Locate the cell with the specified text and output its [X, Y] center coordinate. 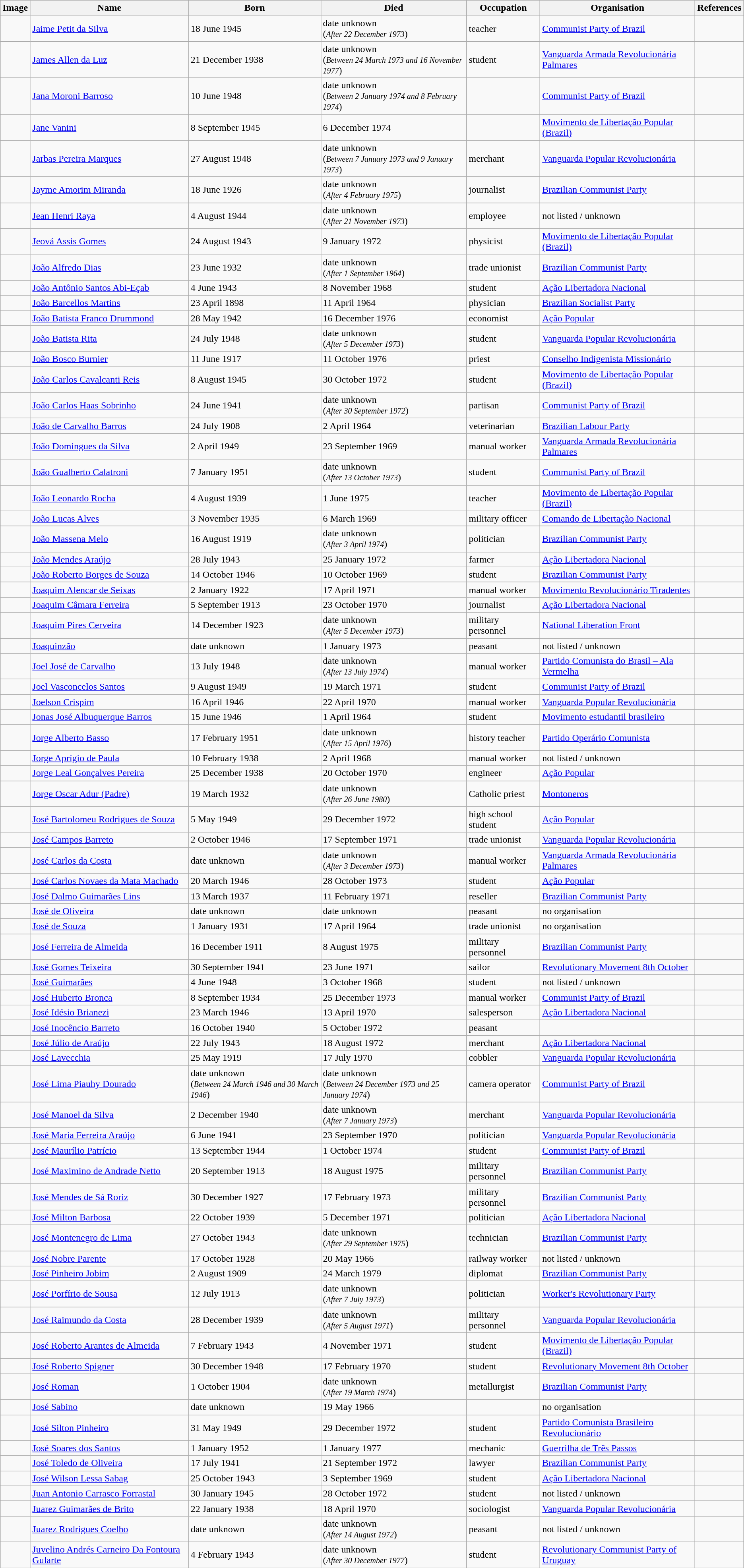
19 May 1966 [393, 1407]
date unknown(After 7 July 1973) [393, 1294]
date unknown(After 15 April 1976) [393, 737]
metallurgist [503, 1386]
José Toledo de Oliveira [110, 1463]
11 October 1976 [393, 359]
José Soares dos Santos [110, 1448]
6 December 1974 [393, 127]
Organisation [618, 8]
veterinarian [503, 426]
José Dalmo Guimarães Lins [110, 896]
José Roberto Spigner [110, 1366]
17 February 1951 [254, 737]
date unknown(After 4 February 1975) [393, 190]
28 October 1973 [393, 881]
date unknown(Between 24 December 1973 and 25 January 1974) [393, 1084]
João Lucas Alves [110, 518]
date unknown(After 14 August 1972) [393, 1529]
8 August 1975 [393, 946]
11 February 1971 [393, 896]
27 October 1943 [254, 1238]
25 January 1972 [393, 559]
16 April 1946 [254, 702]
17 April 1964 [393, 926]
22 April 1970 [393, 702]
3 September 1969 [393, 1478]
19 March 1932 [254, 794]
engineer [503, 773]
partisan [503, 405]
20 October 1970 [393, 773]
date unknown(After 1 September 1964) [393, 267]
José Nobre Parente [110, 1258]
21 September 1972 [393, 1463]
date unknown(After 3 April 1974) [393, 539]
date unknown(After 13 July 1974) [393, 667]
date unknown(Between 24 March 1946 and 30 March 1946) [254, 1084]
28 December 1939 [254, 1320]
5 December 1971 [393, 1217]
30 December 1927 [254, 1197]
10 February 1938 [254, 758]
Joaquim Pires Cerveira [110, 625]
24 March 1979 [393, 1274]
14 December 1923 [254, 625]
4 August 1944 [254, 215]
José Raimundo da Costa [110, 1320]
17 October 1928 [254, 1258]
mechanic [503, 1448]
23 April 1898 [254, 303]
23 September 1970 [393, 1135]
José Carlos da Costa [110, 860]
2 December 1940 [254, 1115]
Movimento estudantil brasileiro [618, 717]
30 December 1948 [254, 1366]
Jean Henri Raya [110, 215]
References [719, 8]
date unknown(After 19 March 1974) [393, 1386]
Partido Comunista do Brasil – Ala Vermelha [618, 667]
23 September 1969 [393, 447]
Comando de Libertação Nacional [618, 518]
Brazilian Socialist Party [618, 303]
16 August 1919 [254, 539]
date unknown(After 13 October 1973) [393, 472]
Joaquinzão [110, 646]
José Maurílio Patrício [110, 1150]
Joel Vasconcelos Santos [110, 687]
30 September 1941 [254, 967]
30 January 1945 [254, 1493]
José Guimarães [110, 982]
13 March 1937 [254, 896]
23 October 1970 [393, 605]
reseller [503, 896]
lawyer [503, 1463]
date unknown(After 30 December 1977) [393, 1555]
military officer [503, 518]
31 May 1949 [254, 1428]
date unknown(After 26 June 1980) [393, 794]
28 October 1972 [393, 1493]
Jorge Leal Gonçalves Pereira [110, 773]
9 August 1949 [254, 687]
Partido Comunista Brasileiro Revolucionário [618, 1428]
1 April 1964 [393, 717]
17 July 1970 [393, 1058]
28 May 1942 [254, 318]
1 October 1904 [254, 1386]
José Huberto Bronca [110, 998]
17 February 1973 [393, 1197]
James Allen da Luz [110, 60]
José Lavecchia [110, 1058]
24 August 1943 [254, 242]
13 September 1944 [254, 1150]
technician [503, 1238]
João Alfredo Dias [110, 267]
Jorge Aprígio de Paula [110, 758]
22 July 1943 [254, 1043]
18 June 1945 [254, 29]
5 October 1972 [393, 1028]
camera operator [503, 1084]
Revolutionary Communist Party of Uruguay [618, 1555]
Jeová Assis Gomes [110, 242]
18 August 1972 [393, 1043]
5 September 1913 [254, 605]
20 September 1913 [254, 1171]
Occupation [503, 8]
José Inocêncio Barreto [110, 1028]
João Gualberto Calatroni [110, 472]
Guerrilha de Três Passos [618, 1448]
19 March 1971 [393, 687]
João Carlos Cavalcanti Reis [110, 380]
1 October 1974 [393, 1150]
National Liberation Front [618, 625]
João Antônio Santos Abi-Eçab [110, 288]
17 April 1971 [393, 590]
24 June 1941 [254, 405]
22 January 1938 [254, 1508]
Joaquim Alencar de Seixas [110, 590]
23 June 1971 [393, 967]
José Idésio Brianezi [110, 1013]
employee [503, 215]
18 April 1970 [393, 1508]
João Barcellos Martins [110, 303]
8 September 1934 [254, 998]
8 November 1968 [393, 288]
25 December 1938 [254, 773]
João Mendes Araújo [110, 559]
14 October 1946 [254, 574]
date unknown(Between 2 January 1974 and 8 February 1974) [393, 96]
24 July 1948 [254, 338]
Worker's Revolutionary Party [618, 1294]
2 April 1964 [393, 426]
José Silton Pinheiro [110, 1428]
Jane Vanini [110, 127]
7 January 1951 [254, 472]
1 January 1931 [254, 926]
José Lima Piauhy Dourado [110, 1084]
José Campos Barreto [110, 840]
salesperson [503, 1013]
economist [503, 318]
11 April 1964 [393, 303]
José Wilson Lessa Sabag [110, 1478]
Joel José de Carvalho [110, 667]
3 October 1968 [393, 982]
Juan Antonio Carrasco Forrastal [110, 1493]
13 July 1948 [254, 667]
18 June 1926 [254, 190]
Jaime Petit da Silva [110, 29]
4 June 1948 [254, 982]
Jarbas Pereira Marques [110, 159]
date unknown(After 7 January 1973) [393, 1115]
17 September 1971 [393, 840]
25 May 1919 [254, 1058]
2 April 1949 [254, 447]
13 April 1970 [393, 1013]
José Carlos Novaes da Mata Machado [110, 881]
José Montenegro de Lima [110, 1238]
20 March 1946 [254, 881]
João Bosco Burnier [110, 359]
Died [393, 8]
João Domingues da Silva [110, 447]
21 December 1938 [254, 60]
date unknown(After 29 September 1975) [393, 1238]
23 March 1946 [254, 1013]
cobbler [503, 1058]
Juarez Rodrigues Coelho [110, 1529]
2 August 1909 [254, 1274]
Joelson Crispim [110, 702]
José Roberto Arantes de Almeida [110, 1346]
8 August 1945 [254, 380]
4 February 1943 [254, 1555]
1 January 1952 [254, 1448]
3 November 1935 [254, 518]
16 December 1976 [393, 318]
José Bartolomeu Rodrigues de Souza [110, 819]
date unknown(After 3 December 1973) [393, 860]
date unknown(After 5 August 1971) [393, 1320]
railway worker [503, 1258]
18 August 1975 [393, 1171]
history teacher [503, 737]
José Maria Ferreira Araújo [110, 1135]
sailor [503, 967]
23 June 1932 [254, 267]
José Mendes de Sá Roriz [110, 1197]
João Roberto Borges de Souza [110, 574]
José Júlio de Araújo [110, 1043]
Jayme Amorim Miranda [110, 190]
José Milton Barbosa [110, 1217]
4 August 1939 [254, 498]
25 October 1943 [254, 1478]
José Pinheiro Jobim [110, 1274]
high school student [503, 819]
Jorge Alberto Basso [110, 737]
Partido Operário Comunista [618, 737]
9 January 1972 [393, 242]
João Leonardo Rocha [110, 498]
5 May 1949 [254, 819]
José de Oliveira [110, 911]
27 August 1948 [254, 159]
17 July 1941 [254, 1463]
24 July 1908 [254, 426]
8 September 1945 [254, 127]
10 June 1948 [254, 96]
João de Carvalho Barros [110, 426]
sociologist [503, 1508]
7 February 1943 [254, 1346]
17 February 1970 [393, 1366]
6 June 1941 [254, 1135]
date unknown(Between 24 March 1973 and 16 November 1977) [393, 60]
Image [15, 8]
25 December 1973 [393, 998]
Jorge Oscar Adur (Padre) [110, 794]
date unknown(After 30 September 1972) [393, 405]
priest [503, 359]
João Batista Rita [110, 338]
28 July 1943 [254, 559]
16 December 1911 [254, 946]
José Manoel da Silva [110, 1115]
Movimento Revolucionário Tiradentes [618, 590]
12 July 1913 [254, 1294]
30 October 1972 [393, 380]
10 October 1969 [393, 574]
Montoneros [618, 794]
José Ferreira de Almeida [110, 946]
22 October 1939 [254, 1217]
11 June 1917 [254, 359]
Born [254, 8]
farmer [503, 559]
José de Souza [110, 926]
2 April 1968 [393, 758]
João Massena Melo [110, 539]
date unknown(After 21 November 1973) [393, 215]
physician [503, 303]
João Batista Franco Drummond [110, 318]
1 January 1977 [393, 1448]
José Maximino de Andrade Netto [110, 1171]
João Carlos Haas Sobrinho [110, 405]
José Sabino [110, 1407]
1 January 1973 [393, 646]
16 October 1940 [254, 1028]
Brazilian Labour Party [618, 426]
physicist [503, 242]
20 May 1966 [393, 1258]
4 November 1971 [393, 1346]
Name [110, 8]
date unknown(Between 7 January 1973 and 9 January 1973) [393, 159]
2 January 1922 [254, 590]
diplomat [503, 1274]
José Roman [110, 1386]
Jonas José Albuquerque Barros [110, 717]
Jana Moroni Barroso [110, 96]
1 June 1975 [393, 498]
José Porfírio de Sousa [110, 1294]
6 March 1969 [393, 518]
date unknown(After 22 December 1973) [393, 29]
15 June 1946 [254, 717]
2 October 1946 [254, 840]
4 June 1943 [254, 288]
Juarez Guimarães de Brito [110, 1508]
Conselho Indigenista Missionário [618, 359]
Juvelino Andrés Carneiro Da Fontoura Gularte [110, 1555]
Joaquim Câmara Ferreira [110, 605]
José Gomes Teixeira [110, 967]
Catholic priest [503, 794]
